From the cell containing the given text, extract its center point as [x, y] coordinate. 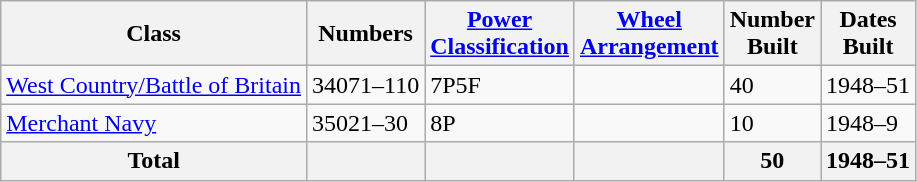
34071–110 [366, 85]
35021–30 [366, 123]
40 [772, 85]
West Country/Battle of Britain [154, 85]
Merchant Navy [154, 123]
Class [154, 34]
7P5F [500, 85]
NumberBuilt [772, 34]
50 [772, 161]
PowerClassification [500, 34]
DatesBuilt [868, 34]
Numbers [366, 34]
8P [500, 123]
Total [154, 161]
10 [772, 123]
1948–9 [868, 123]
WheelArrangement [649, 34]
